Extract the [x, y] coordinate from the center of the cell holding the provided text.  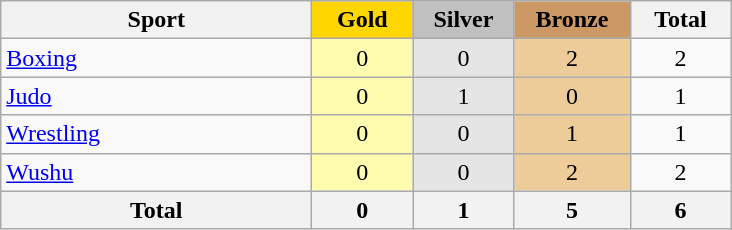
Sport [156, 20]
Judo [156, 96]
Boxing [156, 58]
6 [680, 210]
5 [572, 210]
Wrestling [156, 134]
Gold [362, 20]
Wushu [156, 172]
Silver [464, 20]
Bronze [572, 20]
